Identify which cell holds the provided text, then report its (X, Y) central coordinate. 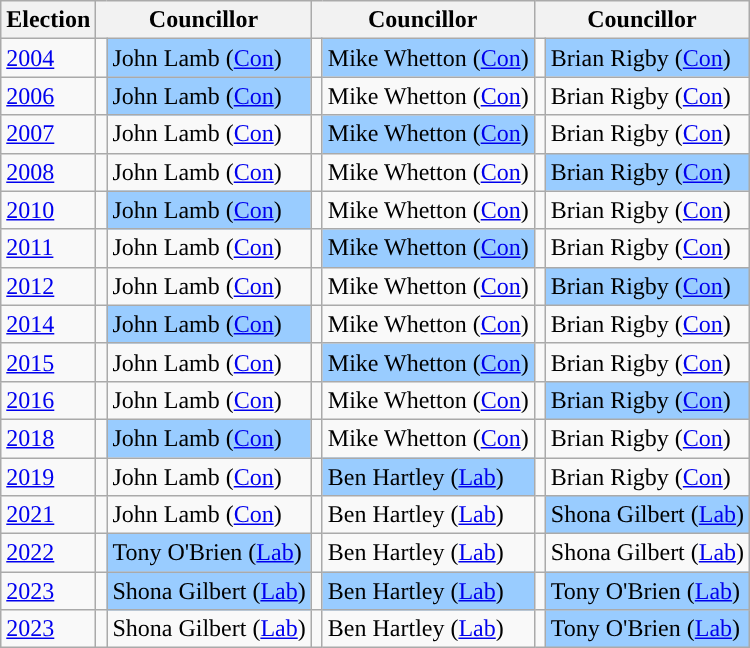
2011 (48, 248)
2014 (48, 324)
2004 (48, 58)
2022 (48, 553)
2015 (48, 362)
2021 (48, 515)
Election (48, 20)
2007 (48, 134)
2008 (48, 172)
2019 (48, 477)
2010 (48, 210)
2016 (48, 400)
2012 (48, 286)
2018 (48, 438)
2006 (48, 96)
